Return [x, y] of the center of cell containing provided text 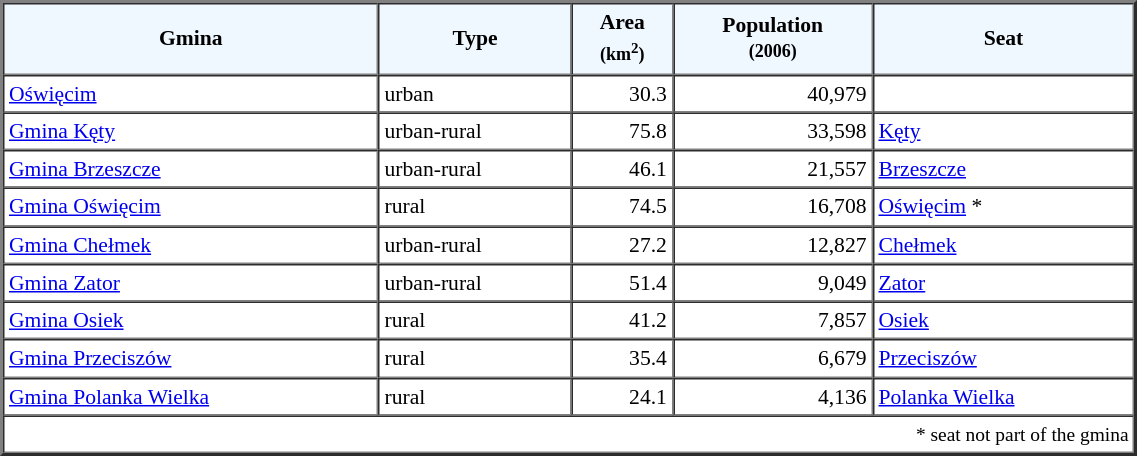
Przeciszów [1004, 359]
27.2 [622, 245]
6,679 [773, 359]
16,708 [773, 207]
Gmina Chełmek [191, 245]
35.4 [622, 359]
51.4 [622, 283]
Osiek [1004, 321]
Gmina Zator [191, 283]
Population(2006) [773, 38]
urban [476, 93]
Gmina Osiek [191, 321]
24.1 [622, 396]
40,979 [773, 93]
4,136 [773, 396]
Gmina Kęty [191, 131]
7,857 [773, 321]
Gmina [191, 38]
74.5 [622, 207]
Brzeszcze [1004, 169]
Area(km2) [622, 38]
Oświęcim * [1004, 207]
33,598 [773, 131]
Gmina Oświęcim [191, 207]
* seat not part of the gmina [569, 434]
41.2 [622, 321]
75.8 [622, 131]
Gmina Przeciszów [191, 359]
Gmina Polanka Wielka [191, 396]
Kęty [1004, 131]
12,827 [773, 245]
9,049 [773, 283]
Polanka Wielka [1004, 396]
21,557 [773, 169]
Zator [1004, 283]
30.3 [622, 93]
Type [476, 38]
Seat [1004, 38]
Gmina Brzeszcze [191, 169]
46.1 [622, 169]
Oświęcim [191, 93]
Chełmek [1004, 245]
